Scan for the cell matching the given text and deliver its [x, y] coordinate at center. 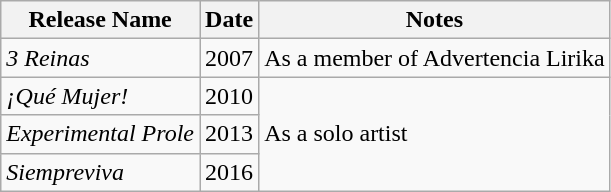
2010 [230, 96]
Experimental Prole [100, 134]
2007 [230, 58]
2016 [230, 172]
As a member of Advertencia Lirika [435, 58]
As a solo artist [435, 134]
Notes [435, 20]
Date [230, 20]
3 Reinas [100, 58]
Siempreviva [100, 172]
Release Name [100, 20]
¡Qué Mujer! [100, 96]
2013 [230, 134]
